Capture the cell that displays the provided text and extract its [X, Y] central coordinate. 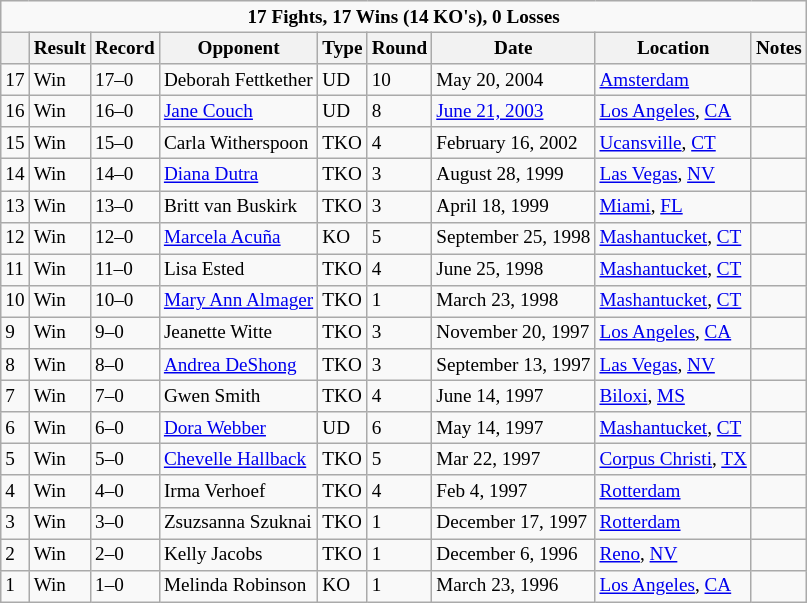
2–0 [124, 554]
February 16, 2002 [514, 143]
16 [15, 111]
Round [400, 48]
June 21, 2003 [514, 111]
Amsterdam [674, 80]
11 [15, 270]
17–0 [124, 80]
3–0 [124, 523]
May 14, 1997 [514, 428]
Britt van Buskirk [238, 206]
1–0 [124, 586]
Feb 4, 1997 [514, 491]
11–0 [124, 270]
November 20, 1997 [514, 333]
Carla Witherspoon [238, 143]
March 23, 1996 [514, 586]
Lisa Ested [238, 270]
Biloxi, MS [674, 396]
12 [15, 238]
Chevelle Hallback [238, 460]
Opponent [238, 48]
Jane Couch [238, 111]
Reno, NV [674, 554]
9 [15, 333]
9–0 [124, 333]
Mar 22, 1997 [514, 460]
Diana Dutra [238, 175]
September 25, 1998 [514, 238]
Andrea DeShong [238, 365]
12–0 [124, 238]
May 20, 2004 [514, 80]
16–0 [124, 111]
Kelly Jacobs [238, 554]
March 23, 1998 [514, 301]
Mary Ann Almager [238, 301]
Corpus Christi, TX [674, 460]
Marcela Acuña [238, 238]
8–0 [124, 365]
17 [15, 80]
December 6, 1996 [514, 554]
Jeanette Witte [238, 333]
7–0 [124, 396]
Melinda Robinson [238, 586]
14 [15, 175]
7 [15, 396]
13–0 [124, 206]
Type [342, 48]
15 [15, 143]
13 [15, 206]
September 13, 1997 [514, 365]
15–0 [124, 143]
17 Fights, 17 Wins (14 KO's), 0 Losses [404, 17]
2 [15, 554]
Gwen Smith [238, 396]
Miami, FL [674, 206]
August 28, 1999 [514, 175]
Irma Verhoef [238, 491]
Result [60, 48]
Date [514, 48]
Dora Webber [238, 428]
June 25, 1998 [514, 270]
4–0 [124, 491]
April 18, 1999 [514, 206]
Location [674, 48]
December 17, 1997 [514, 523]
10–0 [124, 301]
6–0 [124, 428]
Record [124, 48]
5–0 [124, 460]
Notes [778, 48]
Zsuzsanna Szuknai [238, 523]
June 14, 1997 [514, 396]
Deborah Fettkether [238, 80]
Ucansville, CT [674, 143]
14–0 [124, 175]
